Return the (X, Y) coordinate for the center point of the cell that contains the specified text.  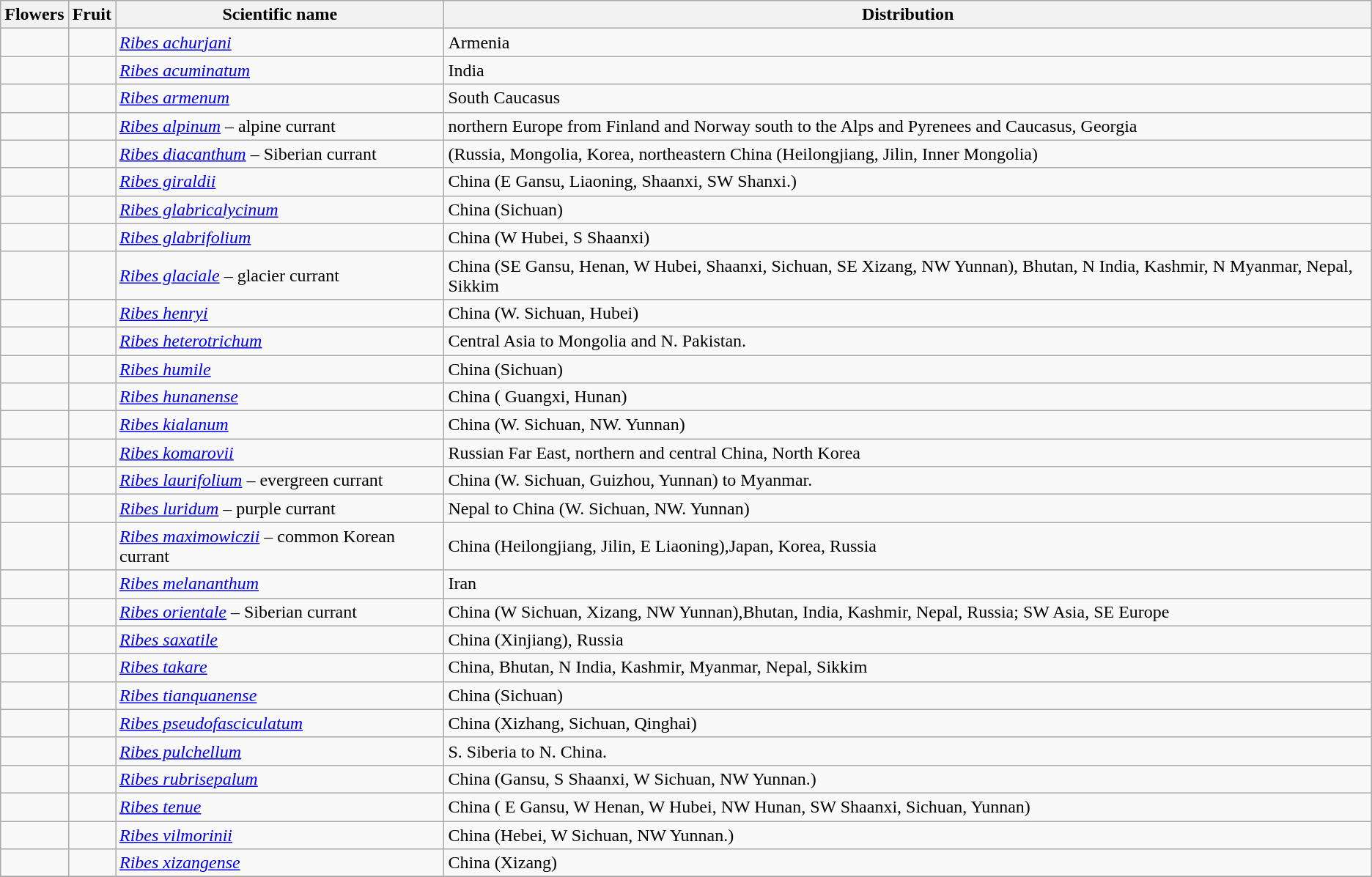
Ribes glaciale – glacier currant (280, 275)
China (Gansu, S Shaanxi, W Sichuan, NW Yunnan.) (907, 779)
Ribes laurifolium – evergreen currant (280, 481)
China (W Hubei, S Shaanxi) (907, 237)
Nepal to China (W. Sichuan, NW. Yunnan) (907, 508)
Ribes hunanense (280, 397)
Flowers (34, 15)
China (W. Sichuan, NW. Yunnan) (907, 425)
Ribes xizangense (280, 863)
Ribes henryi (280, 313)
South Caucasus (907, 98)
Central Asia to Mongolia and N. Pakistan. (907, 341)
China ( E Gansu, W Henan, W Hubei, NW Hunan, SW Shaanxi, Sichuan, Yunnan) (907, 807)
Ribes acuminatum (280, 70)
Ribes achurjani (280, 42)
Ribes maximowiczii – common Korean currant (280, 547)
Ribes pseudofasciculatum (280, 723)
Ribes alpinum – alpine currant (280, 126)
Ribes armenum (280, 98)
China (Xinjiang), Russia (907, 640)
(Russia, Mongolia, Korea, northeastern China (Heilongjiang, Jilin, Inner Mongolia) (907, 154)
China (E Gansu, Liaoning, Shaanxi, SW Shanxi.) (907, 182)
Ribes humile (280, 369)
Ribes luridum – purple currant (280, 508)
Ribes melananthum (280, 584)
Ribes giraldii (280, 182)
Distribution (907, 15)
Armenia (907, 42)
China (Heilongjiang, Jilin, E Liaoning),Japan, Korea, Russia (907, 547)
Ribes saxatile (280, 640)
Ribes takare (280, 667)
Ribes kialanum (280, 425)
China (Xizang) (907, 863)
Ribes diacanthum – Siberian currant (280, 154)
Ribes komarovii (280, 453)
China (SE Gansu, Henan, W Hubei, Shaanxi, Sichuan, SE Xizang, NW Yunnan), Bhutan, N India, Kashmir, N Myanmar, Nepal, Sikkim (907, 275)
Scientific name (280, 15)
Fruit (92, 15)
Ribes pulchellum (280, 751)
S. Siberia to N. China. (907, 751)
Ribes heterotrichum (280, 341)
Ribes vilmorinii (280, 835)
Iran (907, 584)
China ( Guangxi, Hunan) (907, 397)
Ribes rubrisepalum (280, 779)
India (907, 70)
China, Bhutan, N India, Kashmir, Myanmar, Nepal, Sikkim (907, 667)
Ribes glabricalycinum (280, 210)
Ribes tenue (280, 807)
northern Europe from Finland and Norway south to the Alps and Pyrenees and Caucasus, Georgia (907, 126)
China (W. Sichuan, Hubei) (907, 313)
Russian Far East, northern and central China, North Korea (907, 453)
China (W Sichuan, Xizang, NW Yunnan),Bhutan, India, Kashmir, Nepal, Russia; SW Asia, SE Europe (907, 612)
China (Xizhang, Sichuan, Qinghai) (907, 723)
China (Hebei, W Sichuan, NW Yunnan.) (907, 835)
Ribes glabrifolium (280, 237)
China (W. Sichuan, Guizhou, Yunnan) to Myanmar. (907, 481)
Ribes tianquanense (280, 695)
Ribes orientale – Siberian currant (280, 612)
